Return the [X, Y] coordinate for the center point of the cell that contains the specified text.  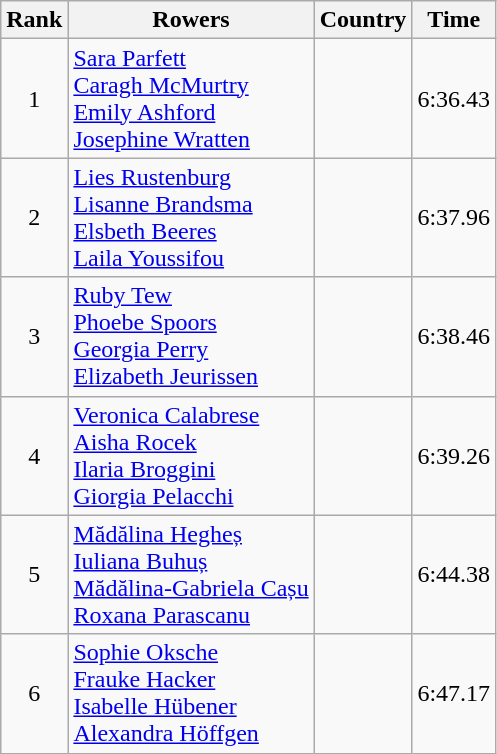
6:39.26 [454, 456]
2 [34, 218]
Rowers [191, 20]
1 [34, 98]
Sara ParfettCaragh McMurtryEmily AshfordJosephine Wratten [191, 98]
Veronica CalabreseAisha RocekIlaria BrogginiGiorgia Pelacchi [191, 456]
5 [34, 574]
6:36.43 [454, 98]
Country [363, 20]
Time [454, 20]
6:38.46 [454, 336]
6:47.17 [454, 694]
6 [34, 694]
6:37.96 [454, 218]
4 [34, 456]
Rank [34, 20]
Mădălina HegheșIuliana BuhușMădălina-Gabriela CașuRoxana Parascanu [191, 574]
Ruby TewPhoebe SpoorsGeorgia PerryElizabeth Jeurissen [191, 336]
Lies RustenburgLisanne BrandsmaElsbeth BeeresLaila Youssifou [191, 218]
6:44.38 [454, 574]
Sophie OkscheFrauke HackerIsabelle HübenerAlexandra Höffgen [191, 694]
3 [34, 336]
